Output the (X, Y) coordinate of the center of the cell containing the given text.  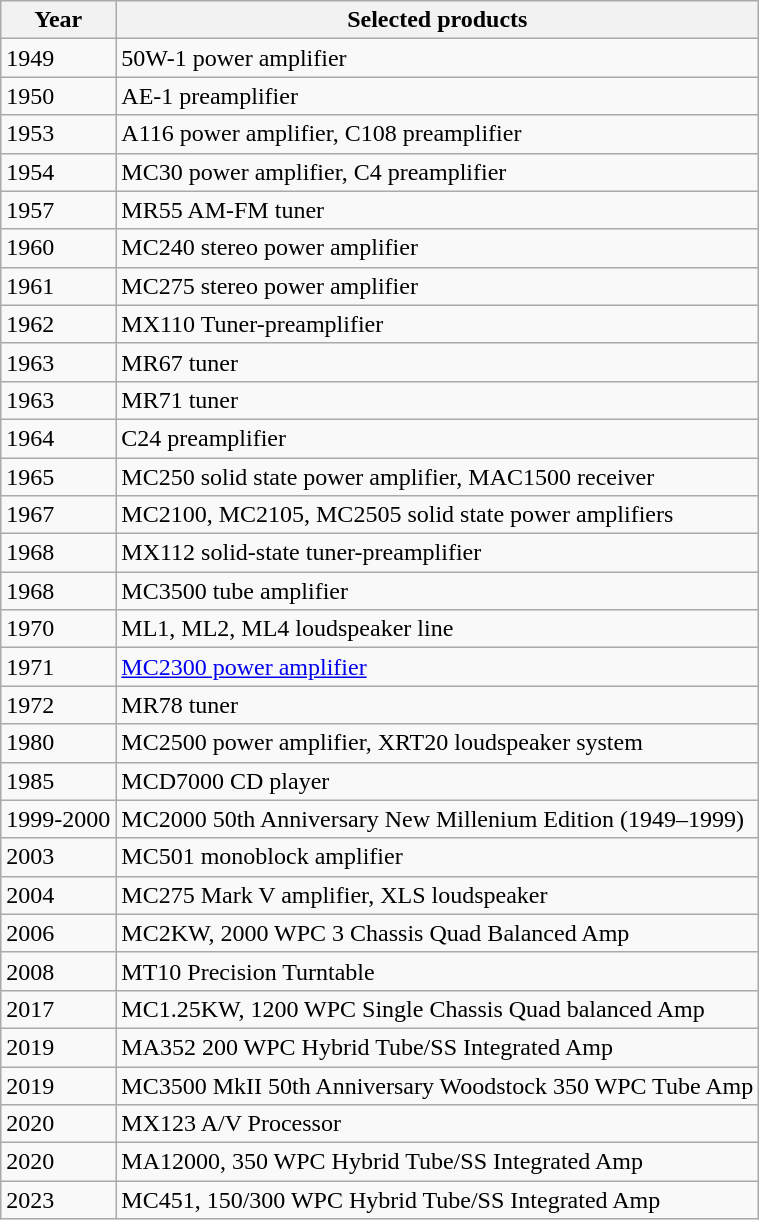
MC2KW, 2000 WPC 3 Chassis Quad Balanced Amp (438, 933)
50W-1 power amplifier (438, 58)
2003 (58, 857)
1960 (58, 248)
MT10 Precision Turntable (438, 971)
MC250 solid state power amplifier, MAC1500 receiver (438, 477)
1957 (58, 210)
1964 (58, 438)
MR71 tuner (438, 400)
MC2000 50th Anniversary New Millenium Edition (1949–1999) (438, 819)
AE-1 preamplifier (438, 96)
2004 (58, 895)
1980 (58, 743)
1970 (58, 629)
2017 (58, 1009)
1953 (58, 134)
ML1, ML2, ML4 loudspeaker line (438, 629)
2008 (58, 971)
1949 (58, 58)
MC2500 power amplifier, XRT20 loudspeaker system (438, 743)
1961 (58, 286)
MC30 power amplifier, C4 preamplifier (438, 172)
MC2300 power amplifier (438, 667)
1999-2000 (58, 819)
MC240 stereo power amplifier (438, 248)
MR55 AM-FM tuner (438, 210)
MC3500 tube amplifier (438, 591)
1965 (58, 477)
C24 preamplifier (438, 438)
A116 power amplifier, C108 preamplifier (438, 134)
MC1.25KW, 1200 WPC Single Chassis Quad balanced Amp (438, 1009)
MC275 stereo power amplifier (438, 286)
MC501 monoblock amplifier (438, 857)
MA12000, 350 WPC Hybrid Tube/SS Integrated Amp (438, 1162)
MR67 tuner (438, 362)
MX110 Tuner-preamplifier (438, 324)
2006 (58, 933)
1954 (58, 172)
2023 (58, 1200)
1967 (58, 515)
MC3500 MkII 50th Anniversary Woodstock 350 WPC Tube Amp (438, 1085)
1971 (58, 667)
MC2100, MC2105, MC2505 solid state power amplifiers (438, 515)
1985 (58, 781)
MC451, 150/300 WPC Hybrid Tube/SS Integrated Amp (438, 1200)
1950 (58, 96)
MA352 200 WPC Hybrid Tube/SS Integrated Amp (438, 1047)
Selected products (438, 20)
MC275 Mark V amplifier, XLS loudspeaker (438, 895)
1962 (58, 324)
MX112 solid-state tuner-preamplifier (438, 553)
Year (58, 20)
MX123 A/V Processor (438, 1124)
1972 (58, 705)
MR78 tuner (438, 705)
MCD7000 CD player (438, 781)
